Return (x, y) of the center of cell containing provided text 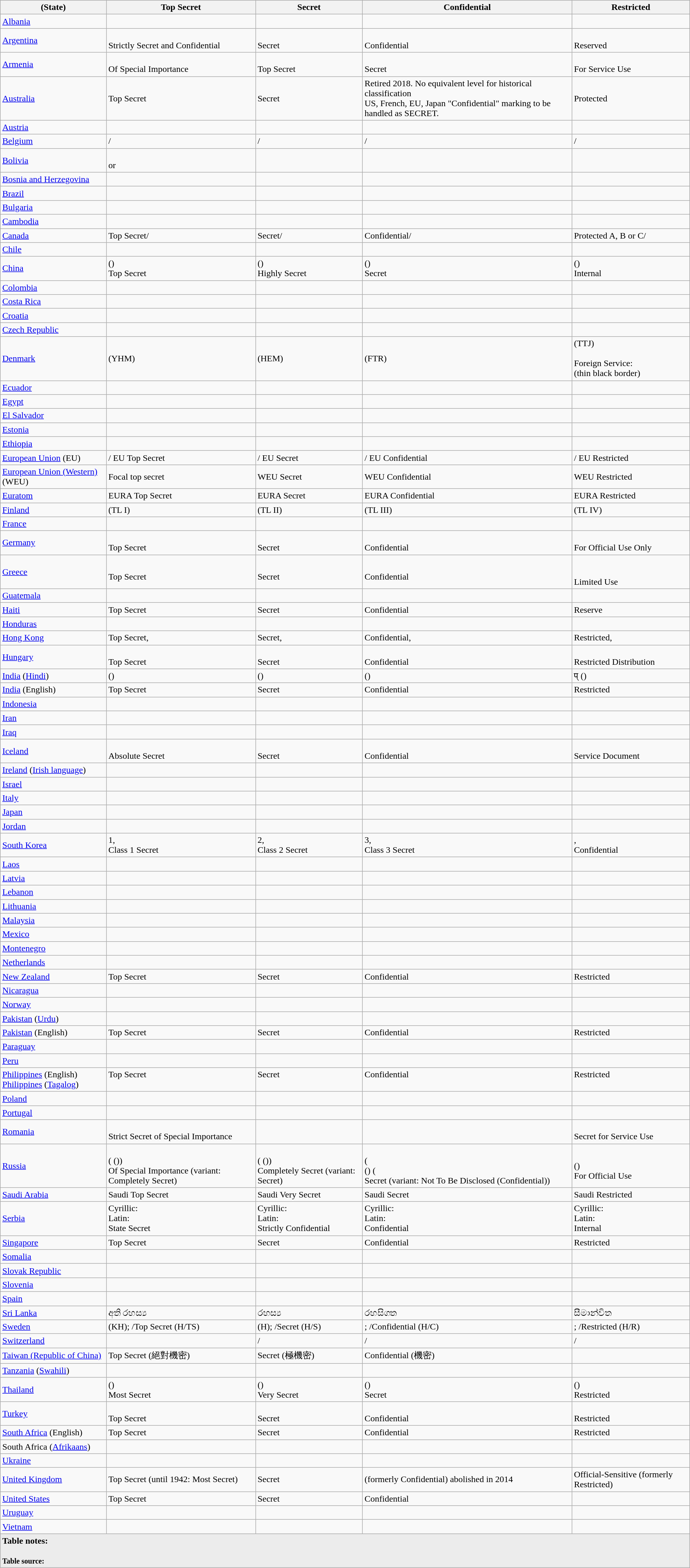
Secret, (309, 638)
Strictly Secret and Confidential (181, 41)
(H); /Secret (H/S) (309, 1327)
රහසිගත (467, 1313)
Ukraine (53, 1461)
(TTJ)Foreign Service: (thin black border) (631, 358)
Pakistan (Urdu) (53, 1019)
Restricted, (631, 638)
Strict Secret of Special Importance (181, 1132)
2, Class 2 Secret (309, 845)
Albania (53, 21)
or (181, 160)
Colombia (53, 288)
EURA Secret (309, 496)
Lithuania (53, 906)
Pakistan (English) (53, 1033)
(FTR) (467, 358)
Table notes:Table source: (345, 1551)
Euratom (53, 496)
Ecuador (53, 387)
(TL II) (309, 510)
Confidential (機密) (467, 1356)
()For Official Use (631, 1166)
Slovenia (53, 1284)
El Salvador (53, 416)
Top Secret (絕對機密) (181, 1356)
(HEM) (309, 358)
(State) (53, 7)
Secret/ (309, 236)
Protected A, B or C/ (631, 236)
प् () (631, 676)
Montenegro (53, 948)
Cyrillic: Latin: Confidential (467, 1218)
European Union (Western) (WEU) (53, 476)
Indonesia (53, 704)
(TL I) (181, 510)
China (53, 268)
Egypt (53, 401)
අති රහස්‍ය (181, 1313)
Retired 2018. No equivalent level for historical classificationUS, French, EU, Japan "Confidential" marking to be handled as SECRET. (467, 98)
1, Class 1 Secret (181, 845)
Turkey (53, 1414)
Guatemala (53, 596)
Confidential, (467, 638)
; /Restricted (H/R) (631, 1327)
EURA Restricted (631, 496)
Secret for Service Use (631, 1132)
/ EU Top Secret (181, 458)
Hungary (53, 657)
Hong Kong (53, 638)
Nicaragua (53, 990)
Paraguay (53, 1047)
Jordan (53, 826)
Poland (53, 1099)
Netherlands (53, 962)
Argentina (53, 41)
Top Secret/ (181, 236)
Sri Lanka (53, 1313)
EURA Confidential (467, 496)
(YHM) (181, 358)
()Internal (631, 268)
Portugal (53, 1113)
Saudi Secret (467, 1195)
Saudi Arabia (53, 1195)
Official-Sensitive (formerly Restricted) (631, 1480)
Confidential/ (467, 236)
Austria (53, 127)
; /Confidential (H/C) (467, 1327)
Ireland (Irish language) (53, 770)
Lebanon (53, 892)
()Highly Secret (309, 268)
Peru (53, 1061)
Singapore (53, 1242)
Serbia (53, 1218)
()Top Secret (181, 268)
EURA Top Secret (181, 496)
Cyrillic: Latin: Strictly Confidential (309, 1218)
For Service Use (631, 64)
Absolute Secret (181, 751)
Bolivia (53, 160)
Germany (53, 543)
Service Document (631, 751)
Latvia (53, 878)
Norway (53, 1004)
Iceland (53, 751)
India (Hindi) (53, 676)
Finland (53, 510)
Greece (53, 572)
Iraq (53, 732)
Bosnia and Herzegovina (53, 179)
WEU Restricted (631, 476)
Laos (53, 864)
Czech Republic (53, 330)
WEU Secret (309, 476)
Ethiopia (53, 444)
Saudi Restricted (631, 1195)
Chile (53, 250)
Reserved (631, 41)
( ())Completely Secret (variant: Secret) (309, 1166)
United Kingdom (53, 1480)
Taiwan (Republic of China) (53, 1356)
United States (53, 1499)
, Confidential (631, 845)
Costa Rica (53, 302)
Thailand (53, 1389)
India (English) (53, 690)
Bulgaria (53, 207)
South Africa (Afrikaans) (53, 1446)
South Korea (53, 845)
Switzerland (53, 1341)
Italy (53, 798)
Estonia (53, 430)
3, Class 3 Secret (467, 845)
Top Secret (until 1942: Most Secret) (181, 1480)
Russia (53, 1166)
France (53, 524)
Focal top secret (181, 476)
Australia (53, 98)
Cyrillic: Latin: Internal (631, 1218)
Reserve (631, 610)
Philippines (English)Philippines (Tagalog) (53, 1079)
()Restricted (631, 1389)
Cambodia (53, 221)
Secret (極機密) (309, 1356)
Haiti (53, 610)
Limited Use (631, 572)
Armenia (53, 64)
Israel (53, 784)
(KH); /Top Secret (H/TS) (181, 1327)
Honduras (53, 624)
Somalia (53, 1256)
Malaysia (53, 920)
Japan (53, 812)
Of Special Importance (181, 64)
Brazil (53, 193)
(TL IV) (631, 510)
South Africa (English) (53, 1432)
Protected (631, 98)
Romania (53, 1132)
European Union (EU) (53, 458)
Slovak Republic (53, 1270)
Saudi Very Secret (309, 1195)
Cyrillic: Latin: State Secret (181, 1218)
/ EU Restricted (631, 458)
Top Secret, (181, 638)
Spain (53, 1298)
Restricted Distribution (631, 657)
Uruguay (53, 1513)
රහස්‍ය (309, 1313)
Tanzania (Swahili) (53, 1370)
/ EU Secret (309, 458)
සීමාන්විත (631, 1313)
Vietnam (53, 1527)
Mexico (53, 934)
(() (Secret (variant: Not To Be Disclosed (Confidential)) (467, 1166)
Croatia (53, 316)
(formerly Confidential) abolished in 2014 (467, 1480)
Canada (53, 236)
Sweden (53, 1327)
( ())Of Special Importance (variant: Completely Secret) (181, 1166)
(TL III) (467, 510)
WEU Confidential (467, 476)
New Zealand (53, 976)
For Official Use Only (631, 543)
()Very Secret (309, 1389)
Belgium (53, 141)
/ EU Confidential (467, 458)
()Most Secret (181, 1389)
Denmark (53, 358)
Iran (53, 718)
Saudi Top Secret (181, 1195)
